Provide the (X, Y) coordinate of the cell's center where the given text is located.  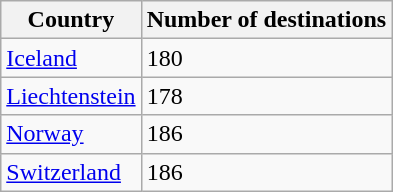
Norway (71, 134)
Country (71, 20)
Liechtenstein (71, 96)
Number of destinations (266, 20)
178 (266, 96)
180 (266, 58)
Switzerland (71, 172)
Iceland (71, 58)
